Locate the cell with the specified text and output its (x, y) center coordinate. 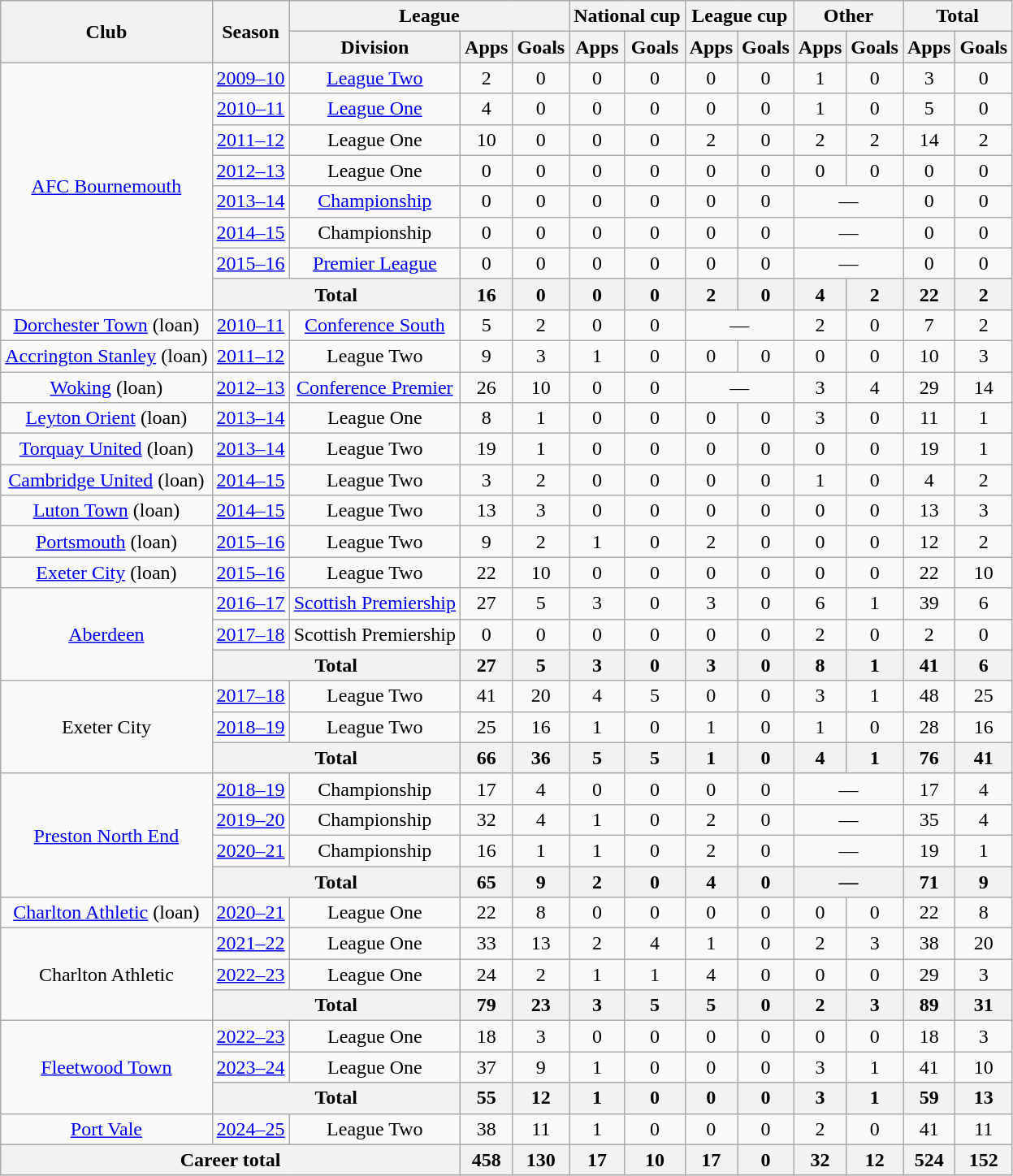
Division (374, 47)
2016–17 (250, 603)
65 (487, 881)
31 (984, 1005)
2023–24 (250, 1067)
Career total (231, 1160)
33 (487, 944)
48 (929, 696)
152 (984, 1160)
Other (848, 16)
55 (487, 1098)
Charlton Athletic (106, 975)
26 (487, 387)
Cambridge United (loan) (106, 480)
Conference Premier (374, 387)
Torquay United (loan) (106, 449)
Port Vale (106, 1129)
Premier League (374, 263)
59 (929, 1098)
Exeter City (loan) (106, 573)
AFC Bournemouth (106, 186)
League cup (739, 16)
71 (929, 881)
37 (487, 1067)
Fleetwood Town (106, 1067)
76 (929, 758)
Season (250, 32)
2019–20 (250, 819)
Preston North End (106, 835)
130 (541, 1160)
Dorchester Town (loan) (106, 325)
23 (541, 1005)
24 (487, 975)
79 (487, 1005)
Accrington Stanley (loan) (106, 356)
Charlton Athletic (loan) (106, 913)
Portsmouth (loan) (106, 542)
35 (929, 819)
28 (929, 727)
524 (929, 1160)
Luton Town (loan) (106, 511)
Club (106, 32)
66 (487, 758)
Conference South (374, 325)
2021–22 (250, 944)
2009–10 (250, 78)
League (429, 16)
Woking (loan) (106, 387)
36 (541, 758)
Exeter City (106, 727)
Aberdeen (106, 634)
39 (929, 603)
National cup (627, 16)
89 (929, 1005)
Leyton Orient (loan) (106, 418)
2024–25 (250, 1129)
458 (487, 1160)
7 (929, 325)
